From the cell containing the given text, extract its center point as [X, Y] coordinate. 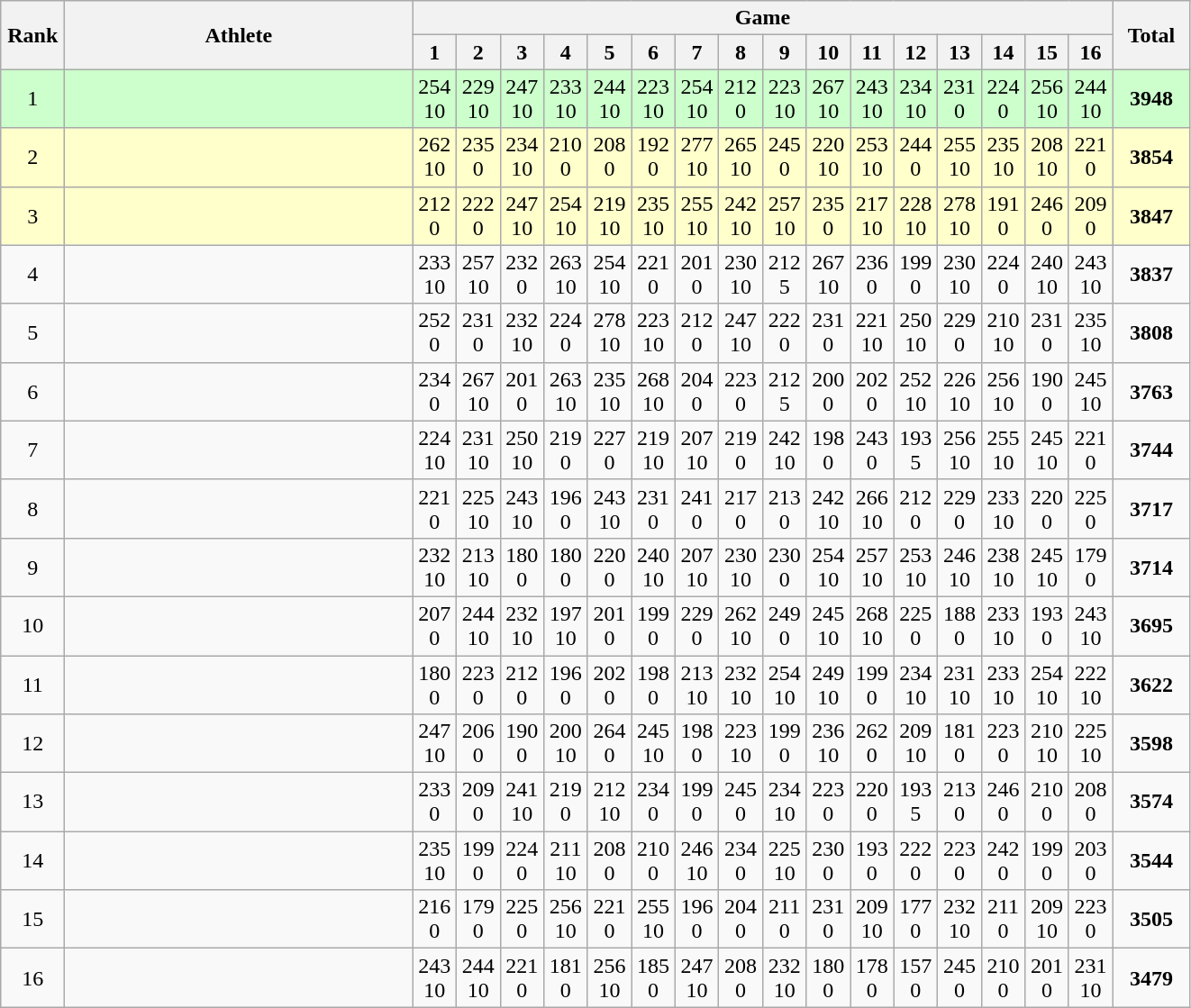
3837 [1151, 274]
3763 [1151, 391]
26510 [741, 157]
24910 [829, 685]
1770 [915, 919]
2030 [1090, 861]
21710 [872, 216]
2640 [609, 744]
3479 [1151, 978]
3717 [1151, 508]
3695 [1151, 625]
2620 [872, 744]
Rank [32, 35]
3505 [1151, 919]
22010 [829, 157]
22610 [960, 391]
2060 [477, 744]
3544 [1151, 861]
1920 [654, 157]
2490 [784, 625]
Game [762, 18]
3854 [1151, 157]
3622 [1151, 685]
19710 [566, 625]
2160 [434, 919]
2330 [434, 802]
25210 [915, 391]
2360 [872, 274]
1850 [654, 978]
3847 [1151, 216]
23810 [1004, 568]
2420 [1004, 861]
3948 [1151, 99]
3808 [1151, 333]
21110 [566, 861]
22210 [1090, 685]
Total [1151, 35]
20010 [566, 744]
2270 [609, 450]
24110 [523, 802]
2170 [741, 508]
Athlete [239, 35]
1570 [915, 978]
22110 [872, 333]
22810 [915, 216]
2000 [829, 391]
21210 [609, 802]
22910 [477, 99]
26610 [872, 508]
1880 [960, 625]
1910 [1004, 216]
27710 [697, 157]
2520 [434, 333]
3574 [1151, 802]
2070 [434, 625]
2410 [697, 508]
3714 [1151, 568]
2440 [915, 157]
3744 [1151, 450]
2430 [872, 450]
1780 [872, 978]
22410 [434, 450]
20810 [1047, 157]
2320 [523, 274]
3598 [1151, 744]
23610 [829, 744]
